Detect which cell encompasses the target text, then output its (x, y) center coordinate. 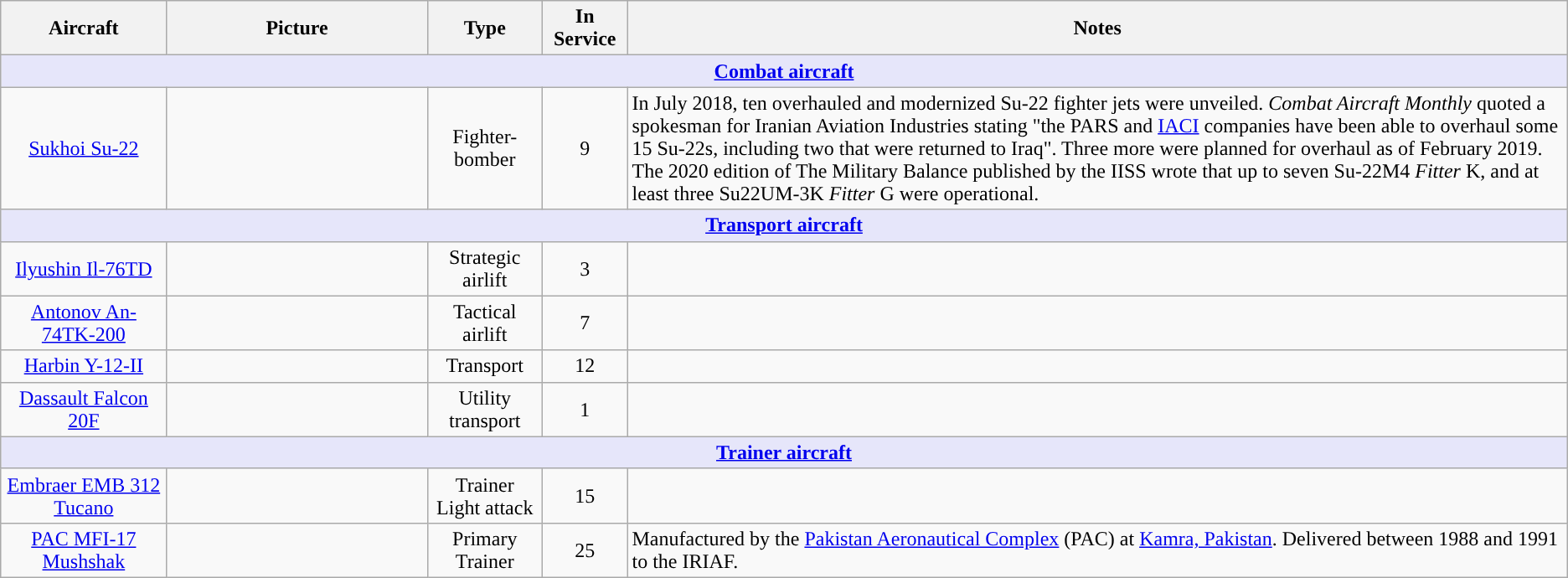
7 (585, 323)
25 (585, 550)
Manufactured by the Pakistan Aeronautical Complex (PAC) at Kamra, Pakistan. Delivered between 1988 and 1991 to the IRIAF. (1097, 550)
Utility transport (484, 409)
Embraer EMB 312 Tucano (84, 496)
TrainerLight attack (484, 496)
Sukhoi Su-22 (84, 148)
Transport (484, 366)
In Service (585, 28)
Primary Trainer (484, 550)
Type (484, 28)
Harbin Y-12-II (84, 366)
Fighter-bomber (484, 148)
1 (585, 409)
Picture (297, 28)
12 (585, 366)
Transport aircraft (784, 225)
9 (585, 148)
Ilyushin Il-76TD (84, 268)
Strategic airlift (484, 268)
Combat aircraft (784, 71)
Notes (1097, 28)
Antonov An-74TK-200 (84, 323)
15 (585, 496)
Tactical airlift (484, 323)
Trainer aircraft (784, 452)
Dassault Falcon 20F (84, 409)
3 (585, 268)
PAC MFI-17 Mushshak (84, 550)
Aircraft (84, 28)
